Capture the cell that displays the provided text and extract its [x, y] central coordinate. 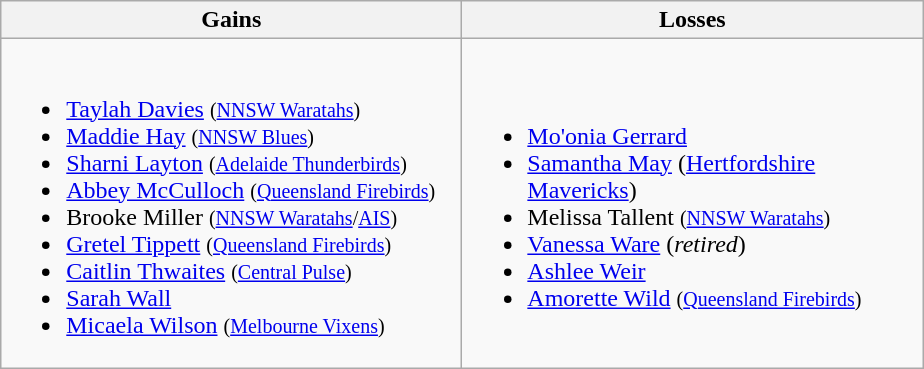
Losses [692, 20]
Gains [232, 20]
